Return [x, y] of the center of cell containing provided text 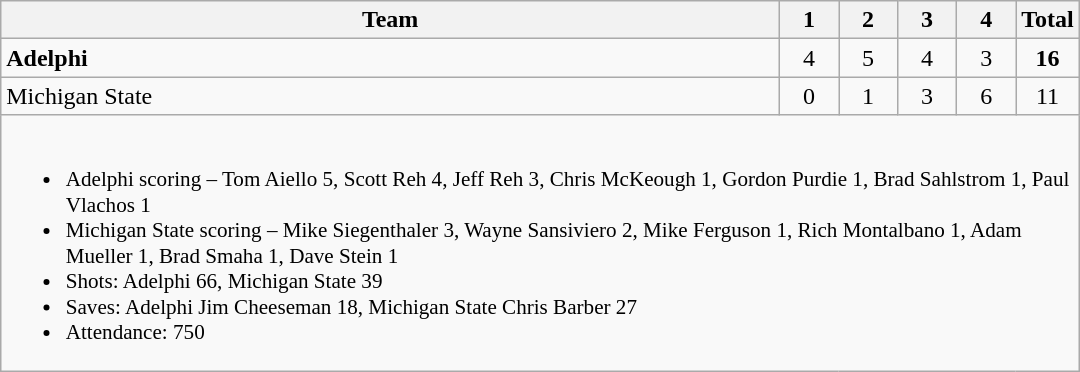
0 [808, 96]
11 [1048, 96]
Team [390, 20]
Adelphi [390, 58]
6 [986, 96]
Total [1048, 20]
Michigan State [390, 96]
5 [868, 58]
16 [1048, 58]
2 [868, 20]
